Return (X, Y) of the center of cell containing provided text 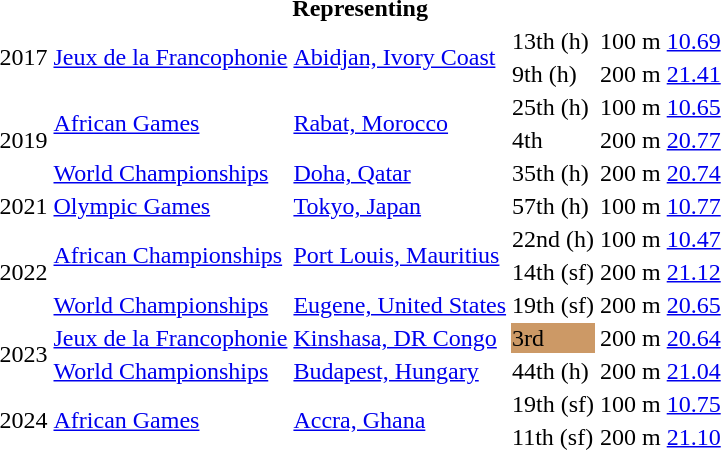
Eugene, United States (400, 305)
African Championships (170, 256)
African Games (170, 124)
Port Louis, Mauritius (400, 256)
Abidjan, Ivory Coast (400, 58)
57th (h) (554, 206)
9th (h) (554, 74)
3rd (554, 338)
Olympic Games (170, 206)
Tokyo, Japan (400, 206)
35th (h) (554, 173)
22nd (h) (554, 239)
Kinshasa, DR Congo (400, 338)
14th (sf) (554, 272)
Budapest, Hungary (400, 371)
Rabat, Morocco (400, 124)
44th (h) (554, 371)
Doha, Qatar (400, 173)
25th (h) (554, 107)
13th (h) (554, 41)
4th (554, 140)
